Extract the (x, y) coordinate from the center of the cell holding the provided text.  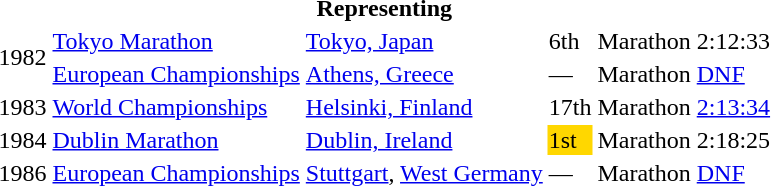
— (570, 74)
1st (570, 140)
European Championships (176, 74)
2:18:25 (733, 140)
2:12:33 (733, 41)
Tokyo, Japan (424, 41)
6th (570, 41)
Helsinki, Finland (424, 107)
17th (570, 107)
2:13:34 (733, 107)
Athens, Greece (424, 74)
Tokyo Marathon (176, 41)
DNF (733, 74)
World Championships (176, 107)
Dublin Marathon (176, 140)
Dublin, Ireland (424, 140)
